Pinpoint the cell where the given text exists, returning its (x, y) midpoint coordinate. 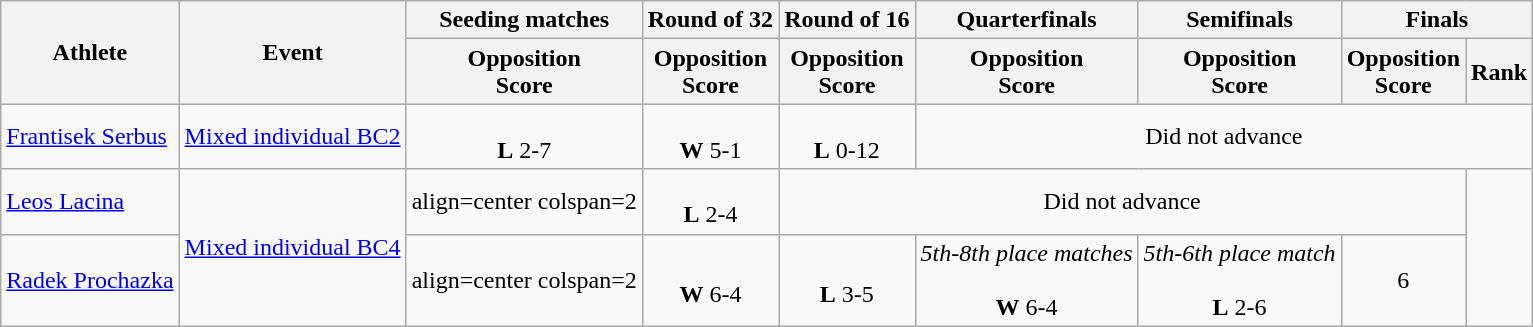
5th-8th place matchesW 6-4 (1026, 280)
Event (292, 52)
Athlete (90, 52)
L 3-5 (847, 280)
Seeding matches (524, 20)
L 0-12 (847, 136)
W 5-1 (710, 136)
Frantisek Serbus (90, 136)
Semifinals (1240, 20)
L 2-4 (710, 202)
L 2-7 (524, 136)
Radek Prochazka (90, 280)
Rank (1500, 72)
Round of 32 (710, 20)
5th-6th place matchL 2-6 (1240, 280)
Mixed individual BC2 (292, 136)
6 (1403, 280)
Mixed individual BC4 (292, 248)
Round of 16 (847, 20)
Quarterfinals (1026, 20)
Finals (1437, 20)
W 6-4 (710, 280)
Leos Lacina (90, 202)
